Search for the cell housing the specified text and yield its (x, y) center coordinate. 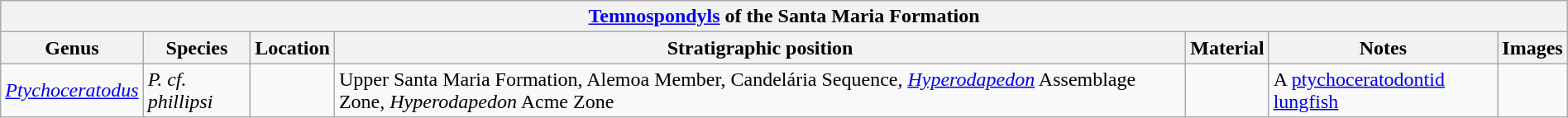
Temnospondyls of the Santa Maria Formation (784, 17)
Images (1532, 48)
Species (197, 48)
A ptychoceratodontid lungfish (1383, 91)
Upper Santa Maria Formation, Alemoa Member, Candelária Sequence, Hyperodapedon Assemblage Zone, Hyperodapedon Acme Zone (759, 91)
Genus (72, 48)
Material (1227, 48)
Ptychoceratodus (72, 91)
P. cf. phillipsi (197, 91)
Location (293, 48)
Notes (1383, 48)
Stratigraphic position (759, 48)
